Return (X, Y) of the center of cell containing provided text 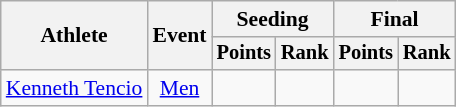
Final (395, 19)
Kenneth Tencio (74, 88)
Event (179, 36)
Athlete (74, 36)
Seeding (273, 19)
Men (179, 88)
